Find where the given text appears and provide that cell's center as (X, Y) coordinate. 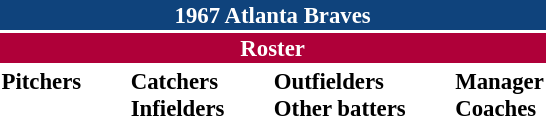
1967 Atlanta Braves (272, 15)
Roster (272, 48)
